Output the [x, y] coordinate of the center of the cell containing the given text.  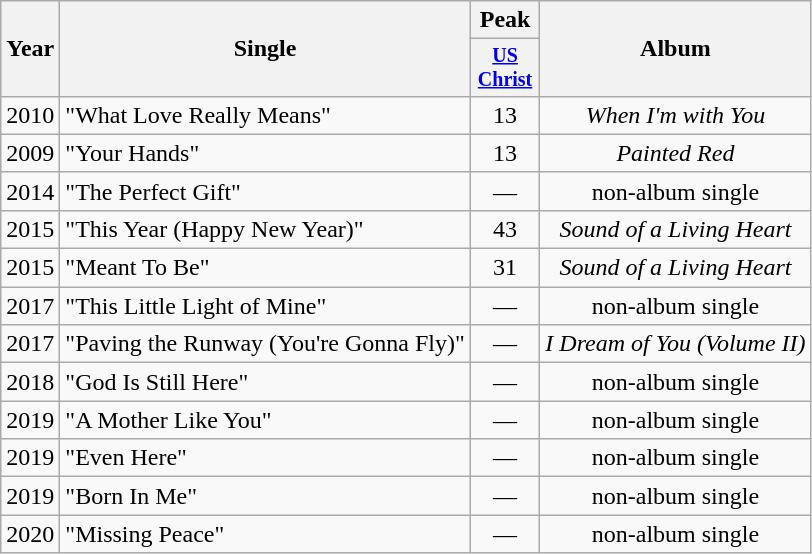
2020 [30, 534]
"This Year (Happy New Year)" [266, 229]
"Paving the Runway (You're Gonna Fly)" [266, 344]
"God Is Still Here" [266, 382]
USChrist [504, 68]
Year [30, 49]
"Meant To Be" [266, 268]
I Dream of You (Volume II) [676, 344]
2014 [30, 191]
"Born In Me" [266, 496]
When I'm with You [676, 115]
31 [504, 268]
Painted Red [676, 153]
"This Little Light of Mine" [266, 306]
2009 [30, 153]
"A Mother Like You" [266, 420]
2018 [30, 382]
Peak [504, 20]
"Your Hands" [266, 153]
Album [676, 49]
43 [504, 229]
"Even Here" [266, 458]
"The Perfect Gift" [266, 191]
2010 [30, 115]
Single [266, 49]
"What Love Really Means" [266, 115]
"Missing Peace" [266, 534]
